Return [X, Y] of the center of cell containing provided text 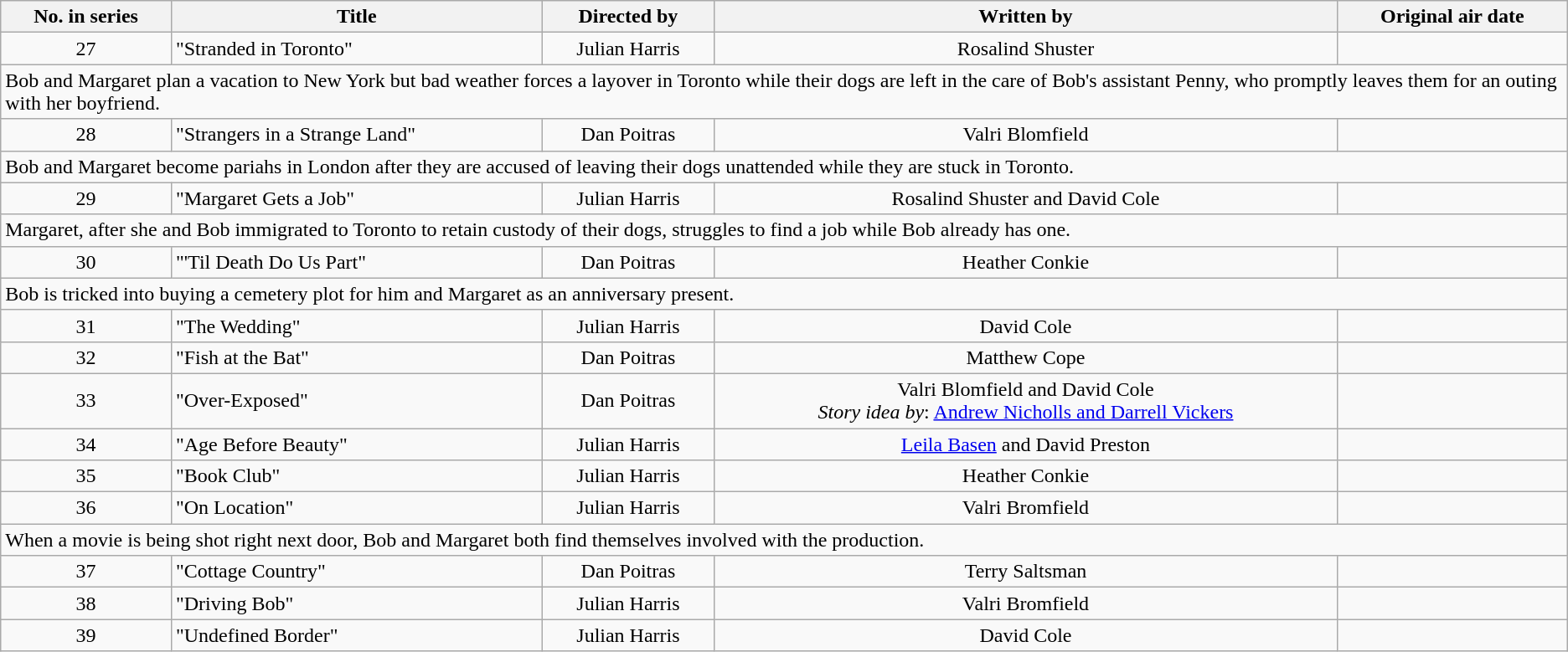
Rosalind Shuster [1026, 49]
Original air date [1452, 17]
"Book Club" [357, 476]
Directed by [628, 17]
Written by [1026, 17]
32 [86, 357]
No. in series [86, 17]
Matthew Cope [1026, 357]
"Age Before Beauty" [357, 444]
33 [86, 400]
"Margaret Gets a Job" [357, 198]
Bob and Margaret become pariahs in London after they are accused of leaving their dogs unattended while they are stuck in Toronto. [784, 167]
Leila Basen and David Preston [1026, 444]
When a movie is being shot right next door, Bob and Margaret both find themselves involved with the production. [784, 540]
"Strangers in a Strange Land" [357, 135]
"Over-Exposed" [357, 400]
Terry Saltsman [1026, 572]
"'Til Death Do Us Part" [357, 262]
Title [357, 17]
"On Location" [357, 508]
"Stranded in Toronto" [357, 49]
36 [86, 508]
Valri Blomfield and David ColeStory idea by: Andrew Nicholls and Darrell Vickers [1026, 400]
34 [86, 444]
31 [86, 326]
Valri Blomfield [1026, 135]
30 [86, 262]
Bob is tricked into buying a cemetery plot for him and Margaret as an anniversary present. [784, 294]
Rosalind Shuster and David Cole [1026, 198]
28 [86, 135]
"Cottage Country" [357, 572]
38 [86, 603]
29 [86, 198]
"Fish at the Bat" [357, 357]
27 [86, 49]
"Driving Bob" [357, 603]
"The Wedding" [357, 326]
"Undefined Border" [357, 635]
35 [86, 476]
Margaret, after she and Bob immigrated to Toronto to retain custody of their dogs, struggles to find a job while Bob already has one. [784, 230]
39 [86, 635]
37 [86, 572]
